Find where the given text appears and provide that cell's center as [X, Y] coordinate. 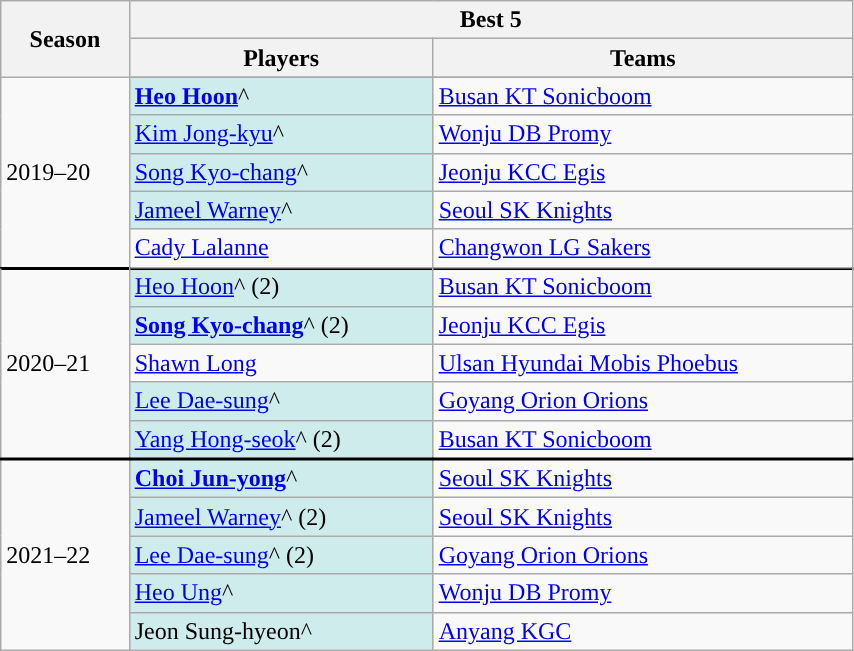
Kim Jong-kyu^ [281, 134]
Shawn Long [281, 363]
Cady Lalanne [281, 248]
2019–20 [65, 172]
Jeon Sung-hyeon^ [281, 631]
Teams [642, 58]
Heo Ung^ [281, 593]
Choi Jun-yong^ [281, 478]
Heo Hoon^ (2) [281, 287]
Lee Dae-sung^ (2) [281, 555]
Jameel Warney^ [281, 210]
Changwon LG Sakers [642, 248]
2021–22 [65, 554]
Heo Hoon^ [281, 96]
Jameel Warney^ (2) [281, 517]
Players [281, 58]
Ulsan Hyundai Mobis Phoebus [642, 363]
Song Kyo-chang^ (2) [281, 325]
Lee Dae-sung^ [281, 401]
Yang Hong-seok^ (2) [281, 440]
Song Kyo-chang^ [281, 172]
Anyang KGC [642, 631]
2020–21 [65, 364]
Best 5 [490, 20]
Season [65, 39]
